Identify which cell holds the provided text, then report its [X, Y] central coordinate. 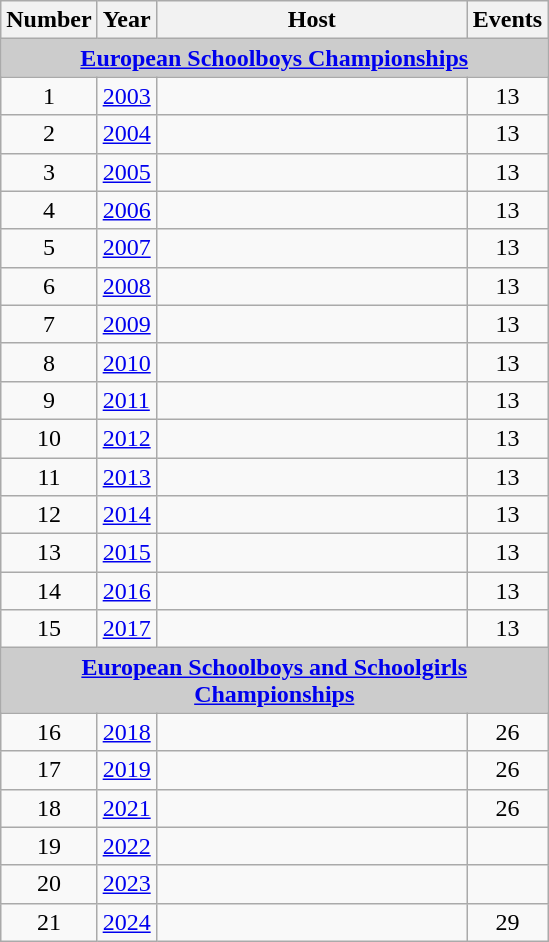
29 [507, 922]
2003 [126, 96]
2014 [126, 515]
6 [49, 286]
2005 [126, 172]
2018 [126, 732]
2023 [126, 884]
2017 [126, 629]
2011 [126, 400]
5 [49, 248]
Number [49, 20]
European Schoolboys Championships [274, 58]
7 [49, 324]
20 [49, 884]
2006 [126, 210]
2021 [126, 808]
3 [49, 172]
12 [49, 515]
17 [49, 770]
Year [126, 20]
European Schoolboys and Schoolgirls Championships [274, 680]
Events [507, 20]
9 [49, 400]
10 [49, 438]
2024 [126, 922]
2016 [126, 591]
2009 [126, 324]
4 [49, 210]
1 [49, 96]
21 [49, 922]
19 [49, 846]
2010 [126, 362]
2008 [126, 286]
18 [49, 808]
2 [49, 134]
2012 [126, 438]
8 [49, 362]
2022 [126, 846]
15 [49, 629]
2019 [126, 770]
2015 [126, 553]
2013 [126, 477]
11 [49, 477]
16 [49, 732]
2004 [126, 134]
Host [312, 20]
14 [49, 591]
2007 [126, 248]
